Locate the cell with the specified text and output its [X, Y] center coordinate. 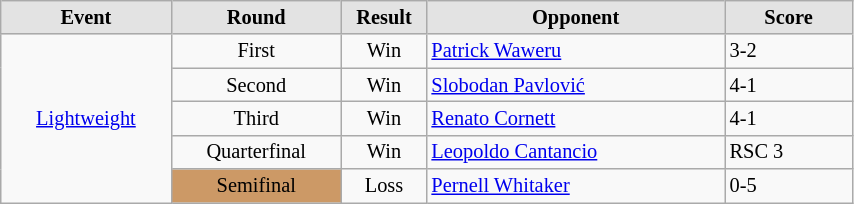
3-2 [789, 51]
Patrick Waweru [576, 51]
First [256, 51]
Semifinal [256, 186]
Third [256, 118]
Second [256, 85]
Quarterfinal [256, 152]
Round [256, 17]
0-5 [789, 186]
Renato Cornett [576, 118]
Leopoldo Cantancio [576, 152]
Event [86, 17]
Pernell Whitaker [576, 186]
Result [384, 17]
Opponent [576, 17]
Slobodan Pavlović [576, 85]
RSC 3 [789, 152]
Lightweight [86, 118]
Loss [384, 186]
Score [789, 17]
